For the text-containing cell, return its midpoint in [x, y] coordinate format. 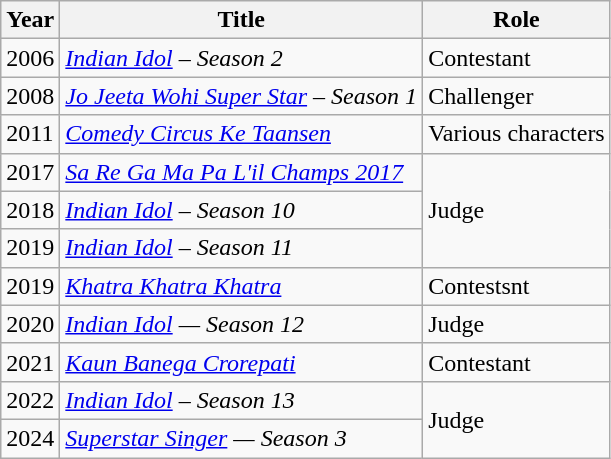
Year [30, 20]
2020 [30, 324]
Indian Idol – Season 11 [242, 248]
Jo Jeeta Wohi Super Star – Season 1 [242, 96]
Kaun Banega Crorepati [242, 362]
Various characters [517, 134]
Indian Idol – Season 13 [242, 400]
2006 [30, 58]
Indian Idol — Season 12 [242, 324]
Title [242, 20]
2021 [30, 362]
Challenger [517, 96]
2017 [30, 172]
Indian Idol – Season 2 [242, 58]
Superstar Singer — Season 3 [242, 438]
Contestsnt [517, 286]
Role [517, 20]
Indian Idol – Season 10 [242, 210]
2011 [30, 134]
2008 [30, 96]
Comedy Circus Ke Taansen [242, 134]
Sa Re Ga Ma Pa L'il Champs 2017 [242, 172]
2018 [30, 210]
Khatra Khatra Khatra [242, 286]
2024 [30, 438]
2022 [30, 400]
